Find where the given text appears and provide that cell's center as [X, Y] coordinate. 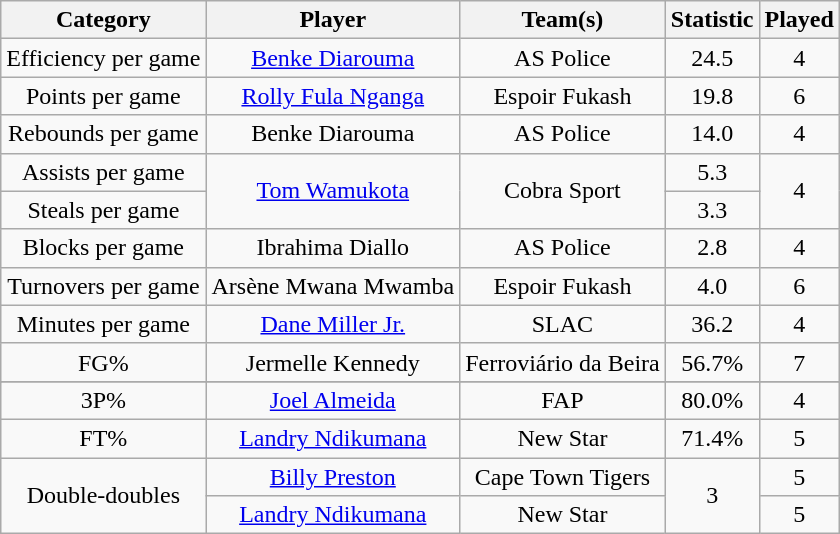
3P% [104, 400]
14.0 [712, 134]
Joel Almeida [333, 400]
SLAC [563, 324]
FT% [104, 438]
Category [104, 20]
Ibrahima Diallo [333, 248]
Jermelle Kennedy [333, 362]
Ferroviário da Beira [563, 362]
Billy Preston [333, 477]
Cobra Sport [563, 191]
Minutes per game [104, 324]
Arsène Mwana Mwamba [333, 286]
Turnovers per game [104, 286]
Rebounds per game [104, 134]
56.7% [712, 362]
Efficiency per game [104, 58]
Points per game [104, 96]
Statistic [712, 20]
2.8 [712, 248]
Assists per game [104, 172]
5.3 [712, 172]
4.0 [712, 286]
24.5 [712, 58]
Team(s) [563, 20]
FG% [104, 362]
36.2 [712, 324]
3.3 [712, 210]
Rolly Fula Nganga [333, 96]
7 [799, 362]
Double-doubles [104, 496]
Player [333, 20]
Dane Miller Jr. [333, 324]
FAP [563, 400]
Played [799, 20]
Tom Wamukota [333, 191]
Blocks per game [104, 248]
71.4% [712, 438]
80.0% [712, 400]
Steals per game [104, 210]
19.8 [712, 96]
Cape Town Tigers [563, 477]
3 [712, 496]
